For the text-containing cell, return its midpoint in [x, y] coordinate format. 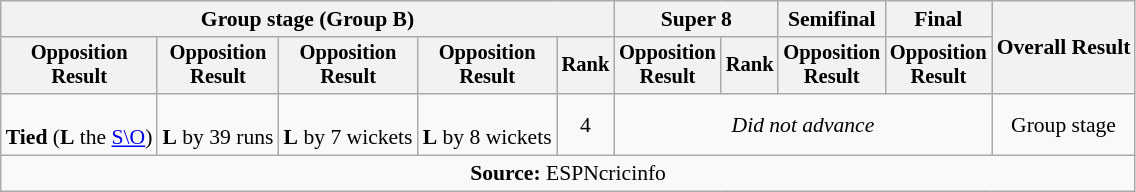
Overall Result [1064, 48]
Did not advance [802, 124]
Super 8 [696, 19]
Final [938, 19]
L by 39 runs [218, 124]
Group stage (Group B) [308, 19]
Semifinal [832, 19]
L by 8 wickets [488, 124]
L by 7 wickets [348, 124]
Tied (L the S\O) [80, 124]
4 [586, 124]
Source: ESPNcricinfo [568, 174]
Group stage [1064, 124]
